Output the [x, y] coordinate of the center of the cell containing the given text.  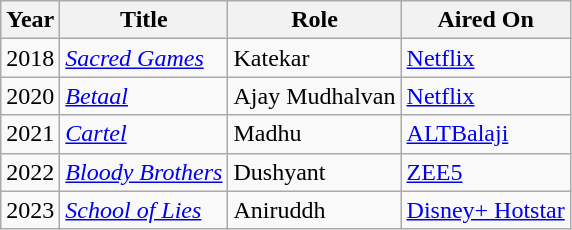
Bloody Brothers [144, 172]
Aired On [486, 20]
Year [30, 20]
Aniruddh [314, 210]
Role [314, 20]
Cartel [144, 134]
Dushyant [314, 172]
Title [144, 20]
Madhu [314, 134]
ZEE5 [486, 172]
Sacred Games [144, 58]
2023 [30, 210]
Disney+ Hotstar [486, 210]
Ajay Mudhalvan [314, 96]
2021 [30, 134]
School of Lies [144, 210]
2018 [30, 58]
Betaal [144, 96]
ALTBalaji [486, 134]
Katekar [314, 58]
2020 [30, 96]
2022 [30, 172]
